For the text-containing cell, return its midpoint in [x, y] coordinate format. 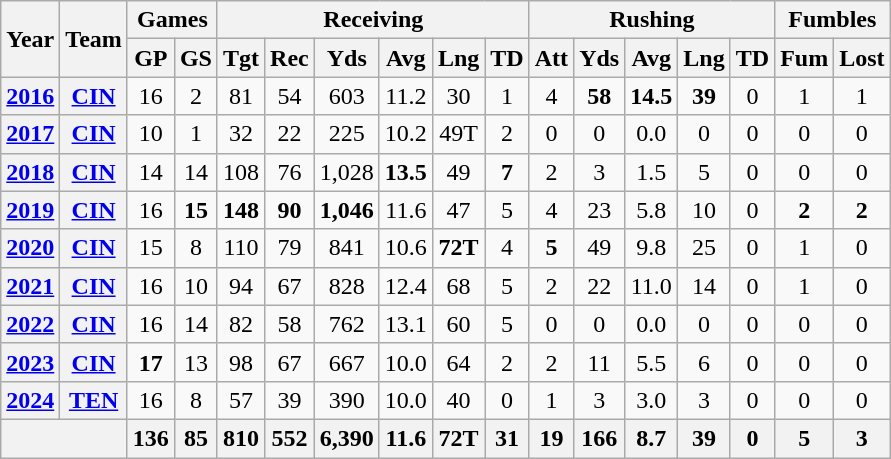
31 [507, 438]
11 [600, 362]
166 [600, 438]
81 [240, 96]
108 [240, 172]
Team [94, 39]
13 [196, 362]
GP [150, 58]
225 [346, 134]
30 [458, 96]
Fumbles [832, 20]
90 [290, 210]
8.7 [652, 438]
603 [346, 96]
TEN [94, 400]
60 [458, 324]
552 [290, 438]
68 [458, 286]
841 [346, 248]
136 [150, 438]
17 [150, 362]
6,390 [346, 438]
6 [704, 362]
1,028 [346, 172]
110 [240, 248]
85 [196, 438]
82 [240, 324]
Year [30, 39]
5.8 [652, 210]
Fum [804, 58]
390 [346, 400]
1.5 [652, 172]
47 [458, 210]
13.5 [406, 172]
5.5 [652, 362]
23 [600, 210]
40 [458, 400]
Lost [862, 58]
762 [346, 324]
54 [290, 96]
GS [196, 58]
Att [551, 58]
148 [240, 210]
11.0 [652, 286]
Receiving [373, 20]
9.8 [652, 248]
10.6 [406, 248]
94 [240, 286]
2023 [30, 362]
11.2 [406, 96]
Rushing [652, 20]
3.0 [652, 400]
19 [551, 438]
667 [346, 362]
2018 [30, 172]
12.4 [406, 286]
2024 [30, 400]
2017 [30, 134]
1,046 [346, 210]
7 [507, 172]
98 [240, 362]
64 [458, 362]
14.5 [652, 96]
57 [240, 400]
Games [172, 20]
2020 [30, 248]
10.2 [406, 134]
Tgt [240, 58]
Rec [290, 58]
810 [240, 438]
2016 [30, 96]
79 [290, 248]
2021 [30, 286]
13.1 [406, 324]
828 [346, 286]
2019 [30, 210]
32 [240, 134]
2022 [30, 324]
49T [458, 134]
76 [290, 172]
25 [704, 248]
